Locate the cell with the specified text and output its [x, y] center coordinate. 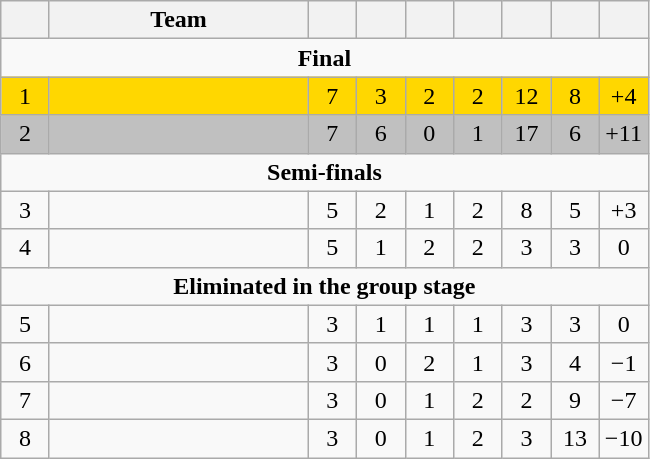
−7 [624, 400]
Final [324, 58]
13 [576, 438]
Semi-finals [324, 172]
−1 [624, 362]
−10 [624, 438]
12 [526, 96]
+11 [624, 134]
+4 [624, 96]
+3 [624, 210]
Team [178, 20]
9 [576, 400]
Eliminated in the group stage [324, 286]
17 [526, 134]
